Pinpoint the cell where the given text exists, returning its (X, Y) midpoint coordinate. 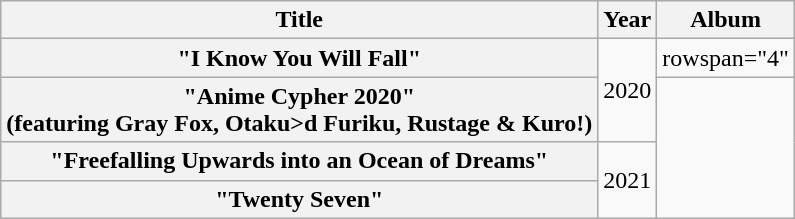
2021 (628, 180)
"Freefalling Upwards into an Ocean of Dreams" (300, 161)
"Twenty Seven" (300, 199)
Title (300, 20)
Album (726, 20)
Year (628, 20)
"I Know You Will Fall" (300, 58)
2020 (628, 90)
"Anime Cypher 2020"(featuring Gray Fox, Otaku>d Furiku, Rustage & Kuro!) (300, 110)
rowspan="4" (726, 58)
